Capture the cell that displays the provided text and extract its (X, Y) central coordinate. 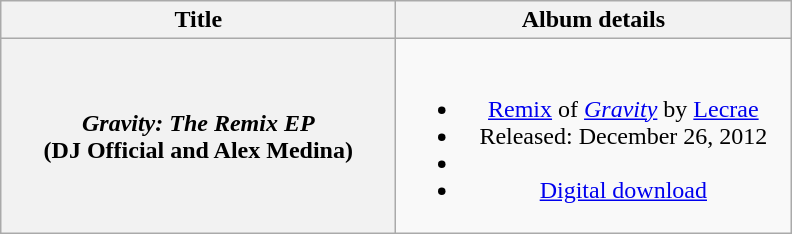
Gravity: The Remix EP(DJ Official and Alex Medina) (198, 136)
Remix of Gravity by LecraeReleased: December 26, 2012Digital download (594, 136)
Album details (594, 20)
Title (198, 20)
